Scan for the cell matching the given text and deliver its [x, y] coordinate at center. 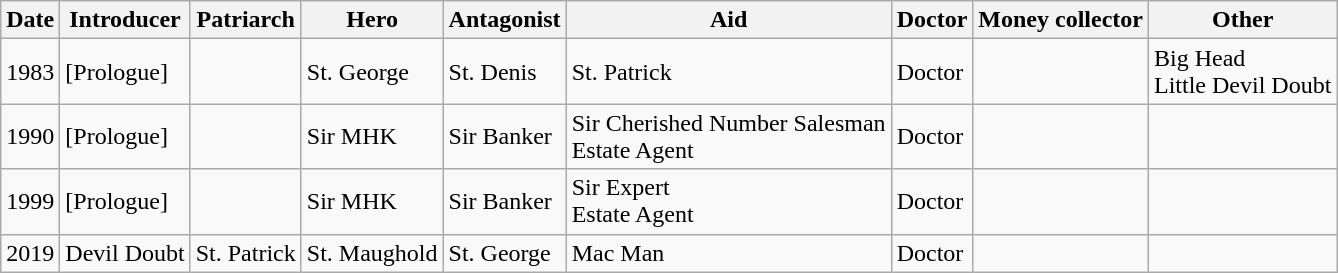
Antagonist [504, 20]
2019 [30, 253]
Patriarch [246, 20]
Other [1242, 20]
St. Maughold [372, 253]
Mac Man [728, 253]
Big HeadLittle Devil Doubt [1242, 72]
1983 [30, 72]
Devil Doubt [125, 253]
1990 [30, 136]
Sir ExpertEstate Agent [728, 202]
Aid [728, 20]
Sir Cherished Number SalesmanEstate Agent [728, 136]
1999 [30, 202]
Date [30, 20]
Money collector [1061, 20]
St. Denis [504, 72]
Introducer [125, 20]
Hero [372, 20]
